Scan for the cell matching the given text and deliver its (X, Y) coordinate at center. 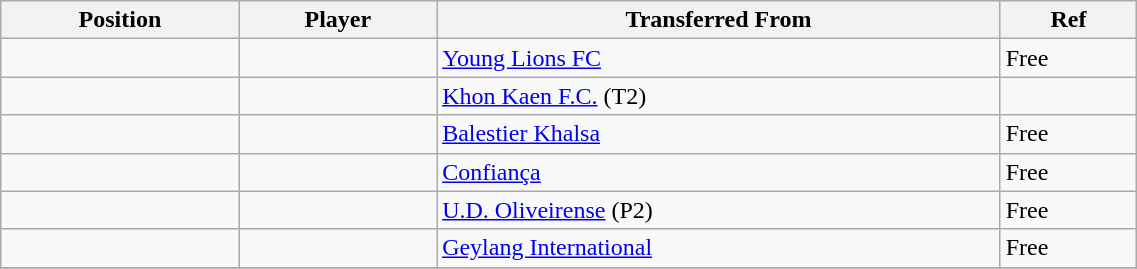
Khon Kaen F.C. (T2) (719, 96)
Transferred From (719, 20)
Position (120, 20)
Young Lions FC (719, 58)
Balestier Khalsa (719, 134)
Confiança (719, 172)
U.D. Oliveirense (P2) (719, 210)
Geylang International (719, 248)
Ref (1068, 20)
Player (338, 20)
